Scan for the cell matching the given text and deliver its [X, Y] coordinate at center. 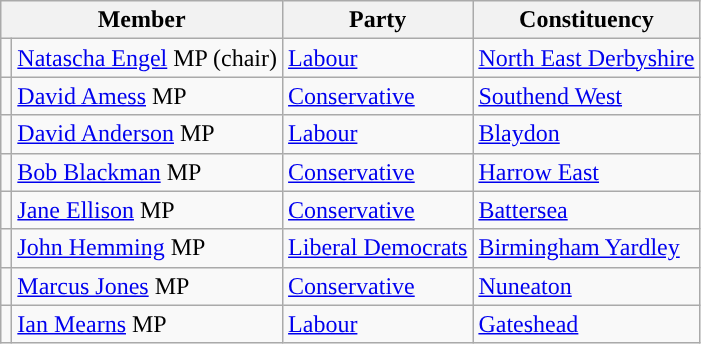
Liberal Democrats [378, 248]
David Amess MP [148, 96]
Birmingham Yardley [586, 248]
Nuneaton [586, 286]
Harrow East [586, 172]
John Hemming MP [148, 248]
Jane Ellison MP [148, 210]
Member [142, 20]
Blaydon [586, 134]
Southend West [586, 96]
Gateshead [586, 324]
Constituency [586, 20]
North East Derbyshire [586, 58]
Natascha Engel MP (chair) [148, 58]
Battersea [586, 210]
Ian Mearns MP [148, 324]
Marcus Jones MP [148, 286]
Party [378, 20]
David Anderson MP [148, 134]
Bob Blackman MP [148, 172]
